Provide the [x, y] coordinate of the cell's center where the given text is located.  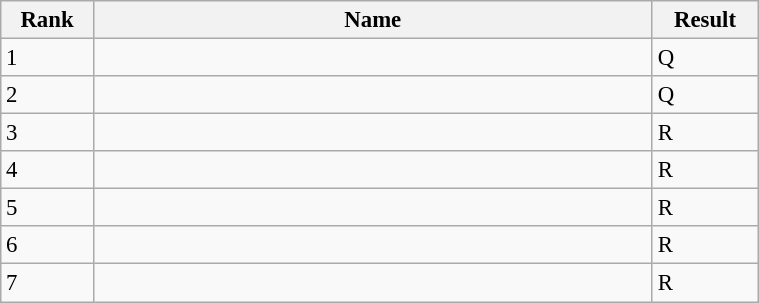
2 [47, 95]
4 [47, 170]
6 [47, 245]
Rank [47, 20]
Name [372, 20]
1 [47, 58]
3 [47, 133]
7 [47, 283]
Result [704, 20]
5 [47, 208]
